Pinpoint the cell where the given text exists, returning its (X, Y) midpoint coordinate. 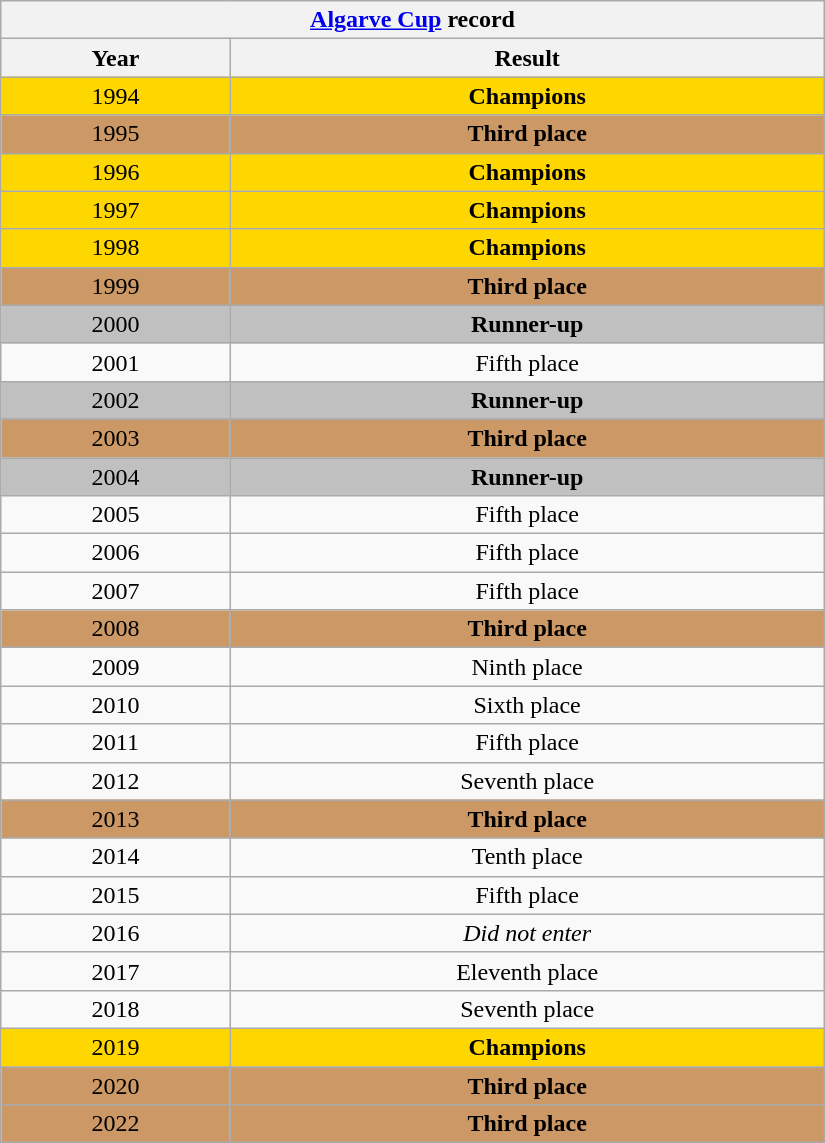
Tenth place (527, 857)
2020 (116, 1085)
2008 (116, 629)
2016 (116, 933)
2013 (116, 819)
Ninth place (527, 667)
2006 (116, 553)
2000 (116, 324)
Sixth place (527, 705)
1996 (116, 172)
1997 (116, 210)
2011 (116, 743)
Eleventh place (527, 971)
Algarve Cup record (413, 20)
Result (527, 58)
2001 (116, 362)
2005 (116, 515)
1994 (116, 96)
2019 (116, 1047)
2015 (116, 895)
2017 (116, 971)
2003 (116, 438)
2004 (116, 477)
Year (116, 58)
2009 (116, 667)
2012 (116, 781)
1999 (116, 286)
2014 (116, 857)
1995 (116, 134)
Did not enter (527, 933)
2007 (116, 591)
2018 (116, 1009)
1998 (116, 248)
2022 (116, 1124)
2010 (116, 705)
2002 (116, 400)
